Capture the cell that displays the provided text and extract its [x, y] central coordinate. 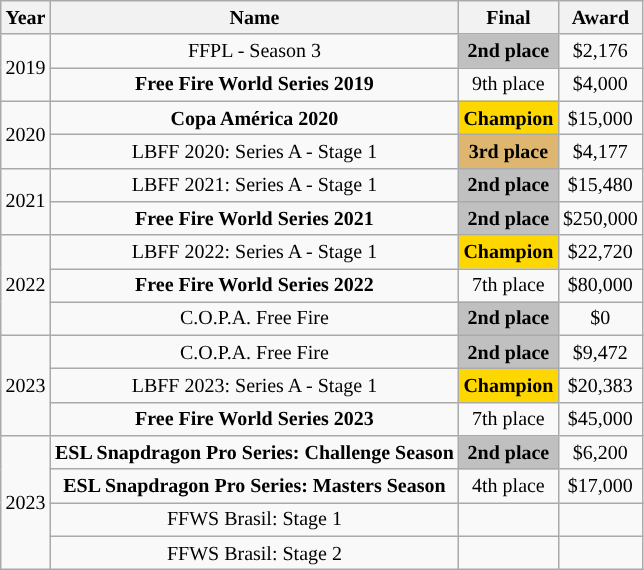
LBFF 2023: Series A - Stage 1 [254, 386]
Award [600, 18]
$45,000 [600, 420]
Final [508, 18]
ESL Snapdragon Pro Series: Masters Season [254, 486]
$0 [600, 318]
$2,176 [600, 52]
Free Fire World Series 2021 [254, 218]
LBFF 2021: Series A - Stage 1 [254, 184]
2020 [26, 134]
Free Fire World Series 2022 [254, 286]
2022 [26, 285]
$6,200 [600, 452]
Free Fire World Series 2023 [254, 420]
$250,000 [600, 218]
FFWS Brasil: Stage 1 [254, 520]
4th place [508, 486]
FFWS Brasil: Stage 2 [254, 554]
FFPL - Season 3 [254, 52]
2019 [26, 68]
$20,383 [600, 386]
$80,000 [600, 286]
$4,177 [600, 152]
$4,000 [600, 84]
$17,000 [600, 486]
LBFF 2022: Series A - Stage 1 [254, 252]
Year [26, 18]
Name [254, 18]
Copa América 2020 [254, 118]
$22,720 [600, 252]
$9,472 [600, 352]
$15,480 [600, 184]
9th place [508, 84]
LBFF 2020: Series A - Stage 1 [254, 152]
2021 [26, 202]
3rd place [508, 152]
$15,000 [600, 118]
Free Fire World Series 2019 [254, 84]
ESL Snapdragon Pro Series: Challenge Season [254, 452]
